Pinpoint the cell where the given text exists, returning its [X, Y] midpoint coordinate. 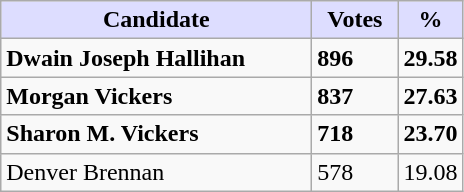
837 [355, 96]
Dwain Joseph Hallihan [156, 58]
578 [355, 172]
Sharon M. Vickers [156, 134]
896 [355, 58]
% [430, 20]
19.08 [430, 172]
29.58 [430, 58]
Votes [355, 20]
Denver Brennan [156, 172]
27.63 [430, 96]
718 [355, 134]
23.70 [430, 134]
Morgan Vickers [156, 96]
Candidate [156, 20]
